Locate the cell with the specified text and output its [X, Y] center coordinate. 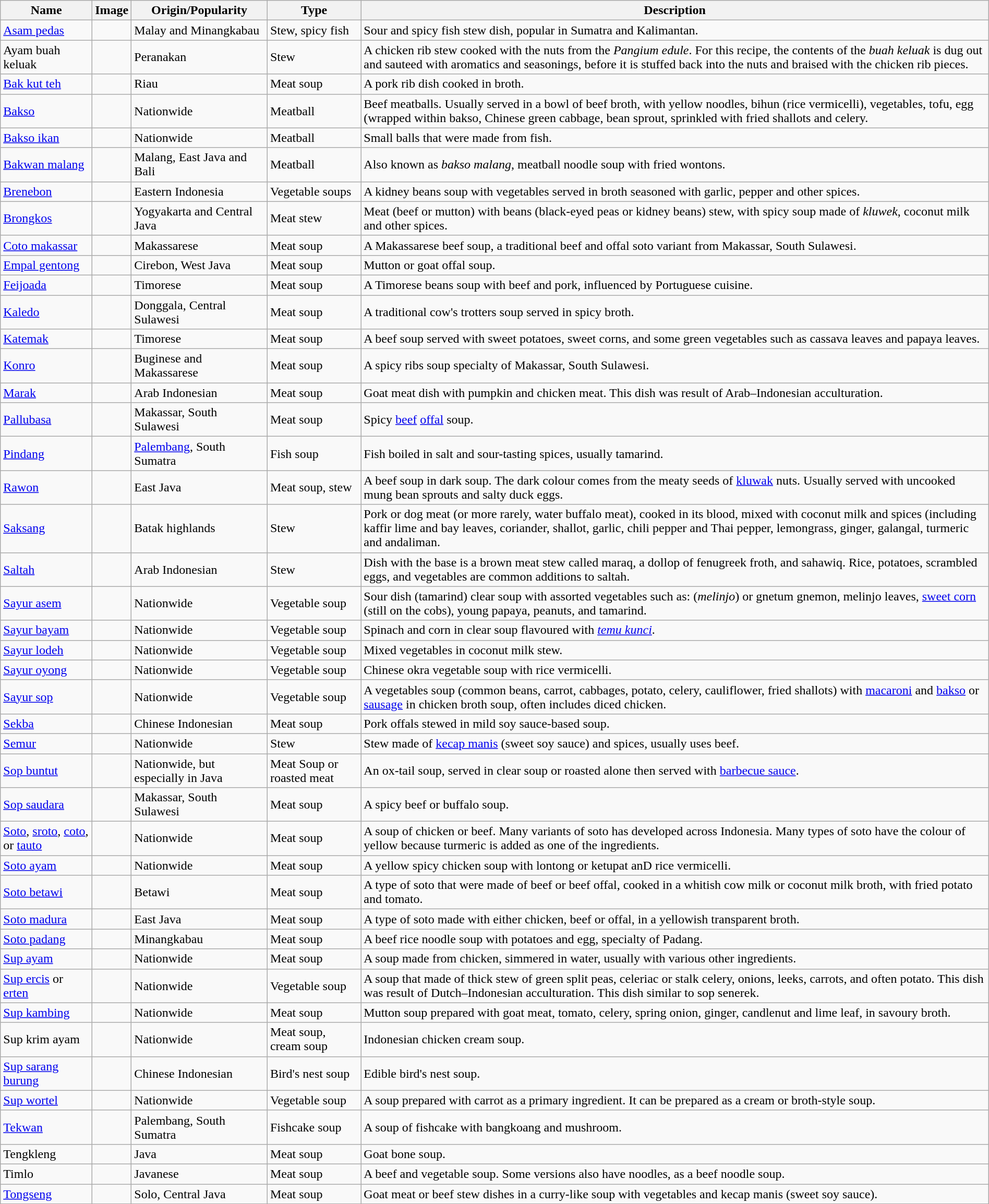
Asam pedas [46, 30]
A beef soup served with sweet potatoes, sweet corns, and some green vegetables such as cassava leaves and papaya leaves. [675, 339]
Soto ayam [46, 865]
Riau [199, 84]
Sayur sop [46, 697]
Batak highlands [199, 528]
Edible bird's nest soup. [675, 1074]
Bakso [46, 111]
Sup wortel [46, 1100]
Feijoada [46, 285]
Tongseng [46, 1194]
Mutton soup prepared with goat meat, tomato, celery, spring onion, ginger, candlenut and lime leaf, in savoury broth. [675, 1013]
Mutton or goat offal soup. [675, 265]
Soto, sroto, coto, or tauto [46, 839]
Makassarese [199, 245]
Sayur bayam [46, 630]
Peranakan [199, 57]
Description [675, 10]
Sup sarang burung [46, 1074]
Indonesian chicken cream soup. [675, 1039]
Empal gentong [46, 265]
Meat soup, stew [314, 487]
Vegetable soups [314, 191]
Tekwan [46, 1127]
A pork rib dish cooked in broth. [675, 84]
Pindang [46, 454]
Kaledo [46, 312]
Fish soup [314, 454]
Yogyakarta and Central Java [199, 218]
Rawon [46, 487]
Brenebon [46, 191]
Eastern Indonesia [199, 191]
Java [199, 1154]
Betawi [199, 892]
Meat Soup or roasted meat [314, 770]
A beef rice noodle soup with potatoes and egg, specialty of Padang. [675, 939]
A soup of fishcake with bangkoang and mushroom. [675, 1127]
Goat meat dish with pumpkin and chicken meat. This dish was result of Arab–Indonesian acculturation. [675, 393]
Sayur oyong [46, 670]
Minangkabau [199, 939]
Sekba [46, 724]
Solo, Central Java [199, 1194]
Bird's nest soup [314, 1074]
Semur [46, 743]
A spicy beef or buffalo soup. [675, 804]
Sour and spicy fish stew dish, popular in Sumatra and Kalimantan. [675, 30]
Spinach and corn in clear soup flavoured with temu kunci. [675, 630]
A type of soto that were made of beef or beef offal, cooked in a whitish cow milk or coconut milk broth, with fried potato and tomato. [675, 892]
Soto padang [46, 939]
Javanese [199, 1174]
Timlo [46, 1174]
Image [112, 10]
A traditional cow's trotters soup served in spicy broth. [675, 312]
A soup made from chicken, simmered in water, usually with various other ingredients. [675, 959]
Soto betawi [46, 892]
Sayur asem [46, 603]
Also known as bakso malang, meatball noodle soup with fried wontons. [675, 165]
Goat bone soup. [675, 1154]
Sup krim ayam [46, 1039]
A beef and vegetable soup. Some versions also have noodles, as a beef noodle soup. [675, 1174]
Type [314, 10]
Saltah [46, 570]
Sop saudara [46, 804]
Fishcake soup [314, 1127]
Meat stew [314, 218]
A spicy ribs soup specialty of Makassar, South Sulawesi. [675, 366]
A type of soto made with either chicken, beef or offal, in a yellowish transparent broth. [675, 919]
Pork offals stewed in mild soy sauce-based soup. [675, 724]
Small balls that were made from fish. [675, 138]
A kidney beans soup with vegetables served in broth seasoned with garlic, pepper and other spices. [675, 191]
Malay and Minangkabau [199, 30]
Tengkleng [46, 1154]
Konro [46, 366]
Ayam buah keluak [46, 57]
A Timorese beans soup with beef and pork, influenced by Portuguese cuisine. [675, 285]
Sup kambing [46, 1013]
Cirebon, West Java [199, 265]
Stew made of kecap manis (sweet soy sauce) and spices, usually uses beef. [675, 743]
An ox-tail soup, served in clear soup or roasted alone then served with barbecue sauce. [675, 770]
Bak kut teh [46, 84]
Pallubasa [46, 419]
Meat soup, cream soup [314, 1039]
A Makassarese beef soup, a traditional beef and offal soto variant from Makassar, South Sulawesi. [675, 245]
Katemak [46, 339]
Sayur lodeh [46, 650]
Marak [46, 393]
A yellow spicy chicken soup with lontong or ketupat anD rice vermicelli. [675, 865]
Buginese and Makassarese [199, 366]
Donggala, Central Sulawesi [199, 312]
Goat meat or beef stew dishes in a curry-like soup with vegetables and kecap manis (sweet soy sauce). [675, 1194]
Soto madura [46, 919]
Malang, East Java and Bali [199, 165]
Sup ercis or erten [46, 986]
Sup ayam [46, 959]
Name [46, 10]
Brongkos [46, 218]
Meat (beef or mutton) with beans (black-eyed peas or kidney beans) stew, with spicy soup made of kluwek, coconut milk and other spices. [675, 218]
Origin/Popularity [199, 10]
Nationwide, but especially in Java [199, 770]
Stew, spicy fish [314, 30]
Bakwan malang [46, 165]
A soup prepared with carrot as a primary ingredient. It can be prepared as a cream or broth-style soup. [675, 1100]
Bakso ikan [46, 138]
Spicy beef offal soup. [675, 419]
Coto makassar [46, 245]
Mixed vegetables in coconut milk stew. [675, 650]
Sop buntut [46, 770]
Saksang [46, 528]
Fish boiled in salt and sour-tasting spices, usually tamarind. [675, 454]
Chinese okra vegetable soup with rice vermicelli. [675, 670]
